Output the (x, y) coordinate of the center of the cell containing the given text.  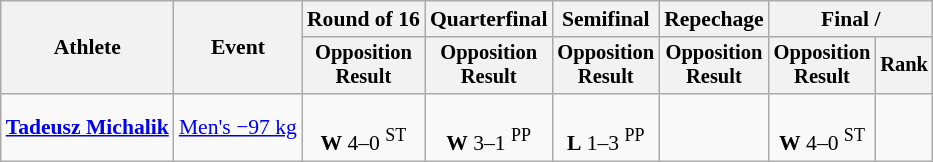
Tadeusz Michalik (88, 128)
Semifinal (606, 19)
Final / (851, 19)
Rank (904, 66)
Men's −97 kg (238, 128)
Athlete (88, 48)
L 1–3 PP (606, 128)
Round of 16 (364, 19)
Event (238, 48)
W 3–1 PP (489, 128)
Quarterfinal (489, 19)
Repechage (714, 19)
